Find where the given text appears and provide that cell's center as [x, y] coordinate. 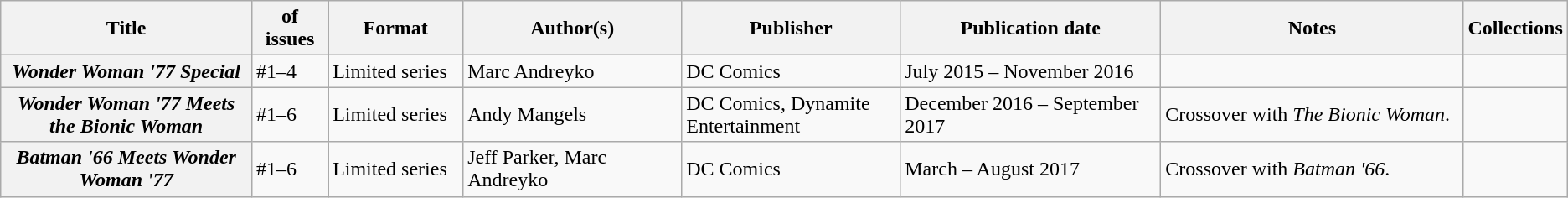
Wonder Woman '77 Meets the Bionic Woman [126, 114]
Publication date [1030, 29]
Marc Andreyko [573, 71]
December 2016 – September 2017 [1030, 114]
Collections [1515, 29]
Andy Mangels [573, 114]
Batman '66 Meets Wonder Woman '77 [126, 169]
#1–4 [290, 71]
DC Comics, Dynamite Entertainment [791, 114]
Format [395, 29]
Publisher [791, 29]
Crossover with Batman '66. [1312, 169]
March – August 2017 [1030, 169]
July 2015 – November 2016 [1030, 71]
Jeff Parker, Marc Andreyko [573, 169]
Notes [1312, 29]
of issues [290, 29]
Author(s) [573, 29]
Title [126, 29]
Wonder Woman '77 Special [126, 71]
Crossover with The Bionic Woman. [1312, 114]
